Detect which cell encompasses the target text, then output its (x, y) center coordinate. 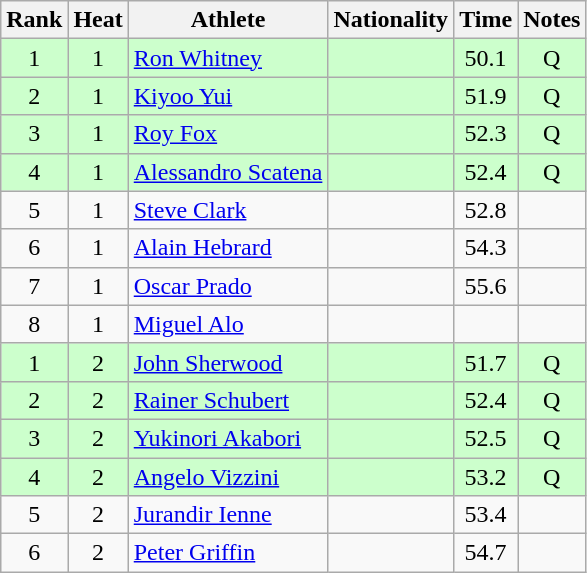
51.7 (486, 362)
52.8 (486, 210)
Jurandir Ienne (228, 515)
53.4 (486, 515)
7 (34, 286)
Athlete (228, 20)
Yukinori Akabori (228, 438)
Time (486, 20)
54.7 (486, 553)
Ron Whitney (228, 58)
Steve Clark (228, 210)
John Sherwood (228, 362)
55.6 (486, 286)
51.9 (486, 96)
52.3 (486, 134)
Alain Hebrard (228, 248)
Alessandro Scatena (228, 172)
53.2 (486, 477)
Notes (552, 20)
50.1 (486, 58)
Nationality (391, 20)
Angelo Vizzini (228, 477)
Rank (34, 20)
Heat (98, 20)
54.3 (486, 248)
52.5 (486, 438)
Peter Griffin (228, 553)
Oscar Prado (228, 286)
Roy Fox (228, 134)
8 (34, 324)
Kiyoo Yui (228, 96)
Miguel Alo (228, 324)
Rainer Schubert (228, 400)
